Scan for the cell matching the given text and deliver its (X, Y) coordinate at center. 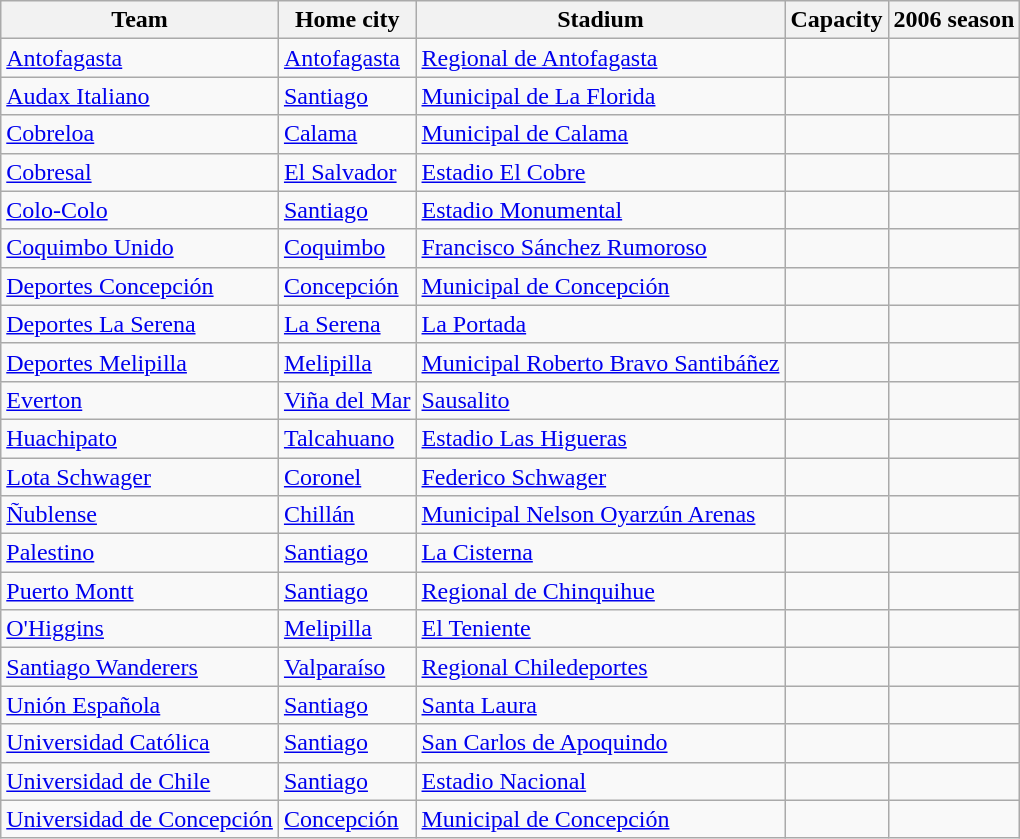
Lota Schwager (140, 477)
Regional de Antofagasta (600, 58)
Deportes Melipilla (140, 362)
Sausalito (600, 400)
Coronel (347, 477)
Cobreloa (140, 134)
Santa Laura (600, 705)
Calama (347, 134)
2006 season (954, 20)
Regional Chiledeportes (600, 667)
Home city (347, 20)
La Cisterna (600, 553)
La Portada (600, 324)
O'Higgins (140, 629)
Municipal de Calama (600, 134)
Huachipato (140, 438)
Talcahuano (347, 438)
Estadio Monumental (600, 210)
Chillán (347, 515)
Deportes Concepción (140, 286)
El Teniente (600, 629)
Municipal Roberto Bravo Santibáñez (600, 362)
Ñublense (140, 515)
Valparaíso (347, 667)
Francisco Sánchez Rumoroso (600, 248)
Cobresal (140, 172)
Stadium (600, 20)
Estadio Nacional (600, 781)
Federico Schwager (600, 477)
Viña del Mar (347, 400)
San Carlos de Apoquindo (600, 743)
Universidad de Concepción (140, 819)
Universidad Católica (140, 743)
Estadio El Cobre (600, 172)
Capacity (836, 20)
Team (140, 20)
La Serena (347, 324)
Palestino (140, 553)
Coquimbo Unido (140, 248)
Santiago Wanderers (140, 667)
Universidad de Chile (140, 781)
Municipal Nelson Oyarzún Arenas (600, 515)
Regional de Chinquihue (600, 591)
Everton (140, 400)
Estadio Las Higueras (600, 438)
Deportes La Serena (140, 324)
Municipal de La Florida (600, 96)
El Salvador (347, 172)
Unión Española (140, 705)
Puerto Montt (140, 591)
Audax Italiano (140, 96)
Coquimbo (347, 248)
Colo-Colo (140, 210)
